Return (X, Y) of the center of cell containing provided text 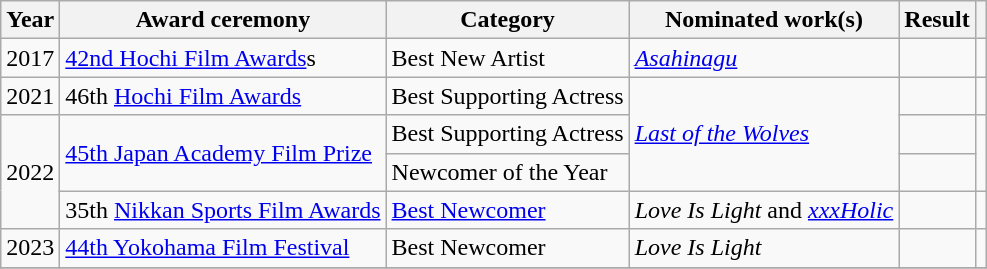
Nominated work(s) (764, 20)
42nd Hochi Film Awardss (223, 58)
2017 (30, 58)
46th Hochi Film Awards (223, 96)
Award ceremony (223, 20)
Year (30, 20)
2023 (30, 248)
Asahinagu (764, 58)
Category (508, 20)
Last of the Wolves (764, 134)
Result (937, 20)
35th Nikkan Sports Film Awards (223, 210)
2021 (30, 96)
Love Is Light and xxxHolic (764, 210)
44th Yokohama Film Festival (223, 248)
Love Is Light (764, 248)
Newcomer of the Year (508, 172)
Best New Artist (508, 58)
45th Japan Academy Film Prize (223, 153)
2022 (30, 172)
